Pinpoint the cell where the given text exists, returning its [x, y] midpoint coordinate. 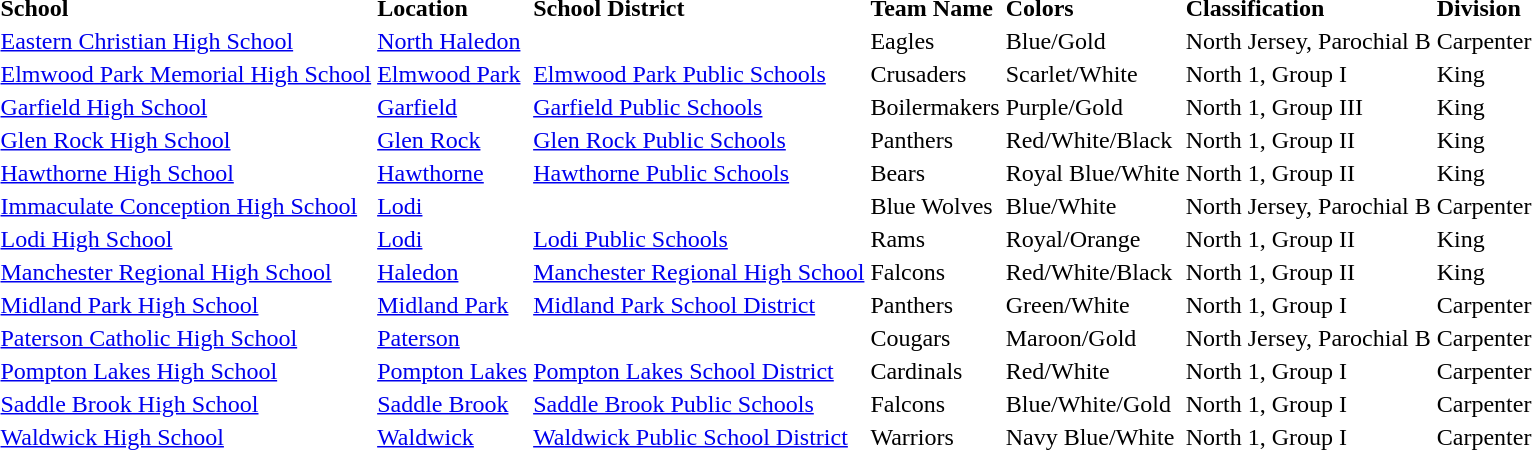
Eagles [935, 41]
Midland Park School District [699, 305]
Scarlet/White [1092, 74]
Saddle Brook Public Schools [699, 404]
Cougars [935, 338]
Royal Blue/White [1092, 173]
Purple/Gold [1092, 107]
Elmwood Park [452, 74]
Paterson [452, 338]
Blue/Gold [1092, 41]
Blue/White/Gold [1092, 404]
Red/White [1092, 371]
Saddle Brook [452, 404]
Bears [935, 173]
Manchester Regional High School [699, 272]
Crusaders [935, 74]
Rams [935, 239]
Royal/Orange [1092, 239]
Green/White [1092, 305]
Maroon/Gold [1092, 338]
Garfield Public Schools [699, 107]
Blue Wolves [935, 206]
Hawthorne [452, 173]
Haledon [452, 272]
North 1, Group III [1308, 107]
Elmwood Park Public Schools [699, 74]
Glen Rock Public Schools [699, 140]
Hawthorne Public Schools [699, 173]
Pompton Lakes [452, 371]
Midland Park [452, 305]
Boilermakers [935, 107]
Lodi Public Schools [699, 239]
Pompton Lakes School District [699, 371]
North Haledon [452, 41]
Cardinals [935, 371]
Glen Rock [452, 140]
Garfield [452, 107]
Blue/White [1092, 206]
